Find where the given text appears and provide that cell's center as [x, y] coordinate. 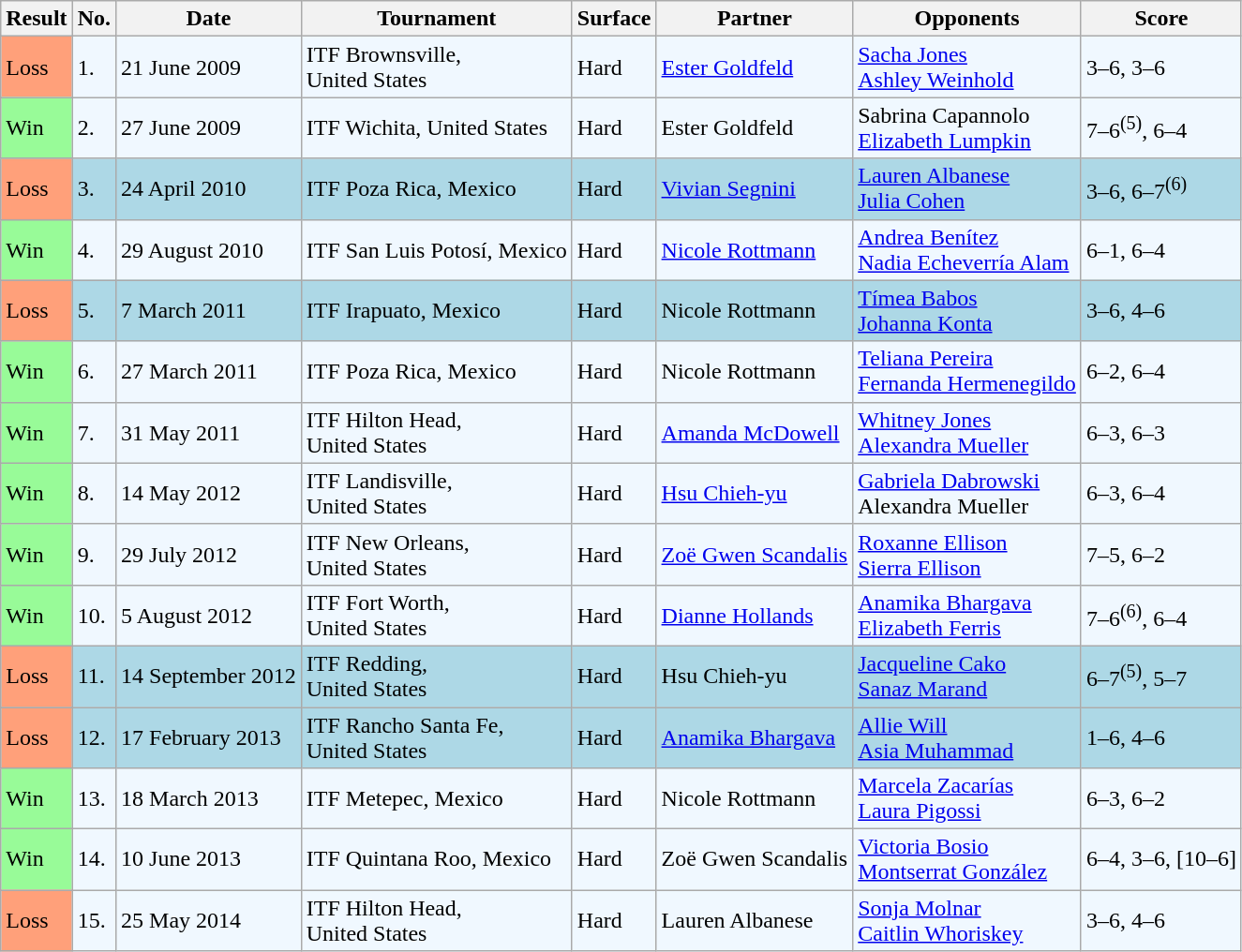
Marcela Zacarías Laura Pigossi [967, 798]
Gabriela Dabrowski Alexandra Mueller [967, 493]
7–6(5), 6–4 [1160, 127]
Anamika Bhargava Elizabeth Ferris [967, 615]
Sacha Jones Ashley Weinhold [967, 67]
ITF Metepec, Mexico [437, 798]
ITF Rancho Santa Fe, United States [437, 736]
Sabrina Capannolo Elizabeth Lumpkin [967, 127]
Jacqueline Cako Sanaz Marand [967, 677]
Victoria Bosio Montserrat González [967, 860]
7. [94, 433]
25 May 2014 [209, 920]
11. [94, 677]
ITF Quintana Roo, Mexico [437, 860]
6–3, 6–2 [1160, 798]
10 June 2013 [209, 860]
Amanda McDowell [755, 433]
Sonja Molnar Caitlin Whoriskey [967, 920]
Lauren Albanese [755, 920]
1. [94, 67]
17 February 2013 [209, 736]
3–6, 3–6 [1160, 67]
Allie Will Asia Muhammad [967, 736]
14 May 2012 [209, 493]
14 September 2012 [209, 677]
2. [94, 127]
4. [94, 249]
7–6(6), 6–4 [1160, 615]
Vivian Segnini [755, 189]
12. [94, 736]
Lauren Albanese Julia Cohen [967, 189]
Tímea Babos Johanna Konta [967, 311]
Score [1160, 19]
5. [94, 311]
3. [94, 189]
No. [94, 19]
29 July 2012 [209, 555]
6–2, 6–4 [1160, 371]
Anamika Bhargava [755, 736]
ITF Redding, United States [437, 677]
6–3, 6–3 [1160, 433]
31 May 2011 [209, 433]
Teliana Pereira Fernanda Hermenegildo [967, 371]
Dianne Hollands [755, 615]
6–3, 6–4 [1160, 493]
ITF San Luis Potosí, Mexico [437, 249]
27 June 2009 [209, 127]
3–6, 6–7(6) [1160, 189]
9. [94, 555]
Roxanne Ellison Sierra Ellison [967, 555]
ITF Fort Worth, United States [437, 615]
Surface [614, 19]
6–4, 3–6, [10–6] [1160, 860]
6–7(5), 5–7 [1160, 677]
ITF Wichita, United States [437, 127]
8. [94, 493]
21 June 2009 [209, 67]
14. [94, 860]
Opponents [967, 19]
24 April 2010 [209, 189]
ITF New Orleans, United States [437, 555]
6. [94, 371]
5 August 2012 [209, 615]
6–1, 6–4 [1160, 249]
10. [94, 615]
18 March 2013 [209, 798]
7–5, 6–2 [1160, 555]
ITF Irapuato, Mexico [437, 311]
Tournament [437, 19]
Andrea Benítez Nadia Echeverría Alam [967, 249]
15. [94, 920]
7 March 2011 [209, 311]
1–6, 4–6 [1160, 736]
29 August 2010 [209, 249]
Partner [755, 19]
Result [37, 19]
Date [209, 19]
ITF Brownsville, United States [437, 67]
13. [94, 798]
Whitney Jones Alexandra Mueller [967, 433]
ITF Landisville, United States [437, 493]
27 March 2011 [209, 371]
